Determine the [X, Y] coordinate at the center of the cell enclosing the given text.  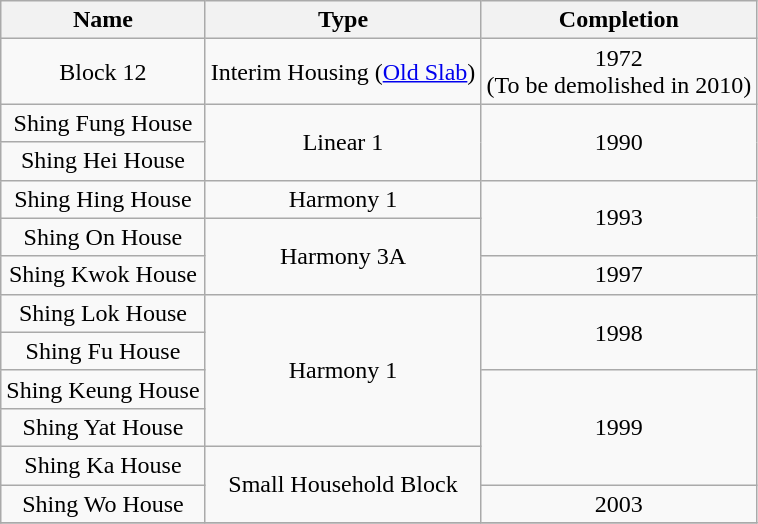
Shing Kwok House [103, 275]
Shing Wo House [103, 503]
Harmony 3A [343, 256]
Interim Housing (Old Slab) [343, 72]
1972(To be demolished in 2010) [619, 72]
Type [343, 20]
Block 12 [103, 72]
Shing Hing House [103, 199]
1990 [619, 142]
Name [103, 20]
Completion [619, 20]
Shing Ka House [103, 465]
Shing On House [103, 237]
Shing Lok House [103, 313]
1997 [619, 275]
Shing Hei House [103, 161]
Small Household Block [343, 484]
Shing Keung House [103, 389]
2003 [619, 503]
Shing Fung House [103, 123]
1993 [619, 218]
Shing Yat House [103, 427]
1999 [619, 427]
Shing Fu House [103, 351]
1998 [619, 332]
Linear 1 [343, 142]
